Provide the [x, y] coordinate of the cell's center where the given text is located.  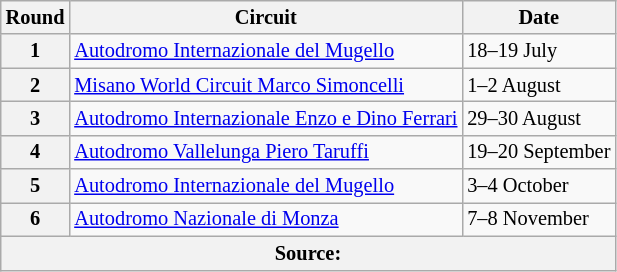
3 [36, 118]
5 [36, 186]
19–20 September [538, 152]
3–4 October [538, 186]
29–30 August [538, 118]
2 [36, 85]
Autodromo Vallelunga Piero Taruffi [266, 152]
6 [36, 219]
Misano World Circuit Marco Simoncelli [266, 85]
Circuit [266, 17]
Date [538, 17]
Round [36, 17]
7–8 November [538, 219]
Autodromo Internazionale Enzo e Dino Ferrari [266, 118]
Source: [308, 253]
4 [36, 152]
1 [36, 51]
18–19 July [538, 51]
Autodromo Nazionale di Monza [266, 219]
1–2 August [538, 85]
